Pinpoint the cell where the given text exists, returning its (x, y) midpoint coordinate. 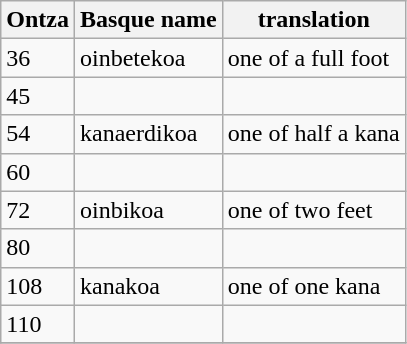
oinbetekoa (148, 58)
one of one kana (314, 286)
translation (314, 20)
45 (38, 96)
one of two feet (314, 210)
oinbikoa (148, 210)
72 (38, 210)
60 (38, 172)
Ontza (38, 20)
Basque name (148, 20)
kanakoa (148, 286)
110 (38, 324)
one of half a kana (314, 134)
54 (38, 134)
kanaerdikoa (148, 134)
36 (38, 58)
one of a full foot (314, 58)
108 (38, 286)
80 (38, 248)
